Return [x, y] of the center of cell containing provided text 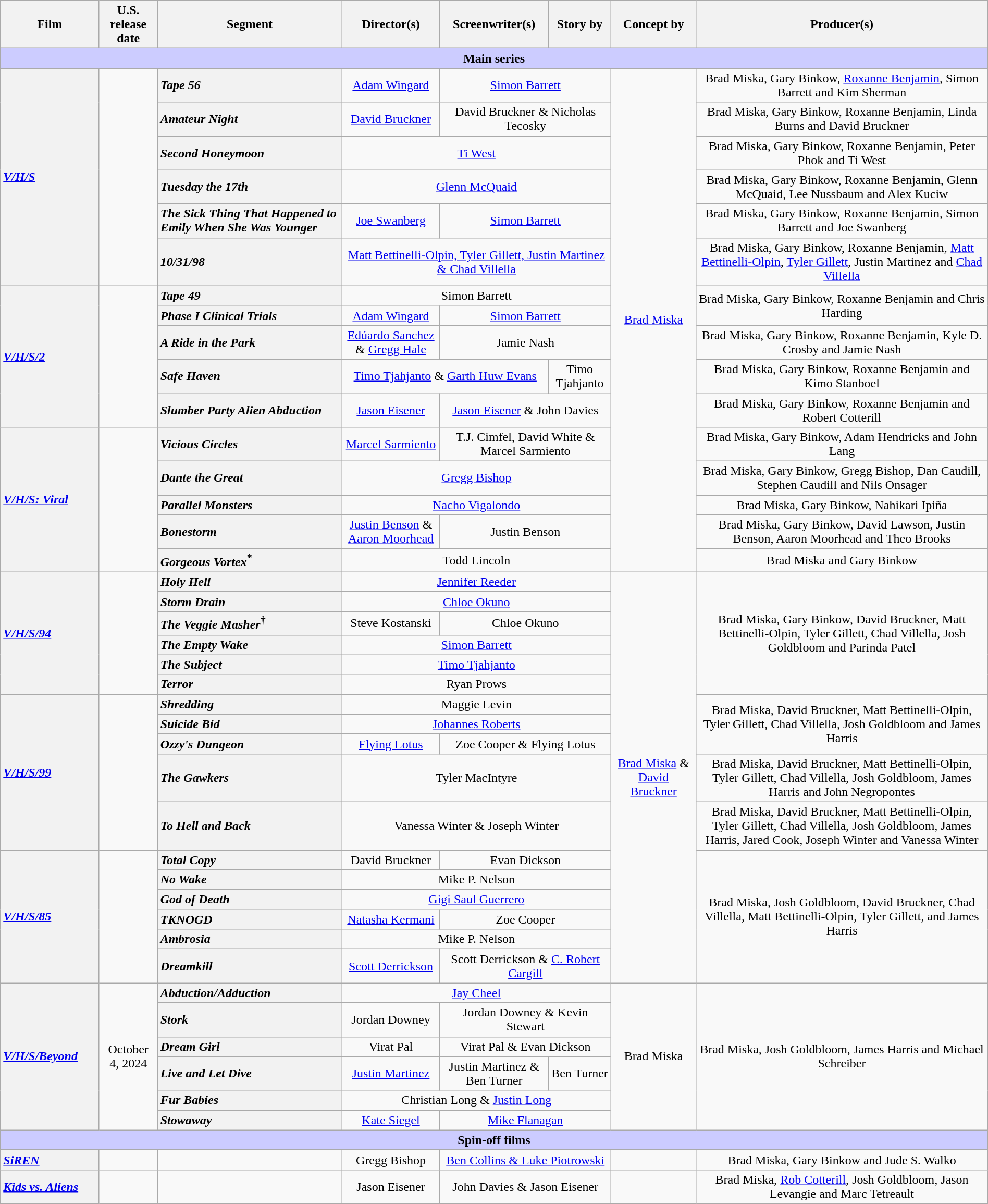
Natasha Kermani [391, 919]
Brad Miska and Gary Binkow [842, 561]
Jason Eisener & John Davies [525, 410]
Brad Miska, Josh Goldbloom, James Harris and Michael Schreiber [842, 1056]
Justin Martinez & Ben Turner [494, 1074]
Producer(s) [842, 24]
Abduction/Adduction [250, 993]
Second Honeymoon [250, 153]
Brad Miska & David Bruckner [653, 778]
Brad Miska, Gary Binkow, Nahikari Ipiña [842, 505]
John Davies & Jason Eisener [525, 1186]
Timo Tjahjanto & Garth Huw Evans [445, 376]
Justin Benson & Aaron Moorhead [391, 532]
Safe Haven [250, 376]
Brad Miska, Gary Binkow, David Bruckner, Matt Bettinelli-Olpin, Tyler Gillett, Chad Villella, Josh Goldbloom and Parinda Patel [842, 633]
To Hell and Back [250, 826]
Vicious Circles [250, 444]
Brad Miska, Gary Binkow, Roxanne Benjamin and Chris Harding [842, 305]
U.S. release date [128, 24]
God of Death [250, 900]
Tape 49 [250, 296]
V/H/S/85 [50, 916]
Amateur Night [250, 119]
Total Copy [250, 860]
Slumber Party Alien Abduction [250, 410]
Jay Cheel [476, 993]
Gorgeous Vortex* [250, 561]
Brad Miska, Josh Goldbloom, David Bruckner, Chad Villella, Matt Bettinelli-Olpin, Tyler Gillett, and James Harris [842, 916]
Brad Miska, Gary Binkow, Roxanne Benjamin, Simon Barrett and Kim Sherman [842, 85]
Film [50, 24]
Jamie Nash [525, 342]
Maggie Levin [476, 704]
Tyler MacIntyre [476, 778]
Suicide Bid [250, 724]
Brad Miska, Gary Binkow, Roxanne Benjamin, Simon Barrett and Joe Swanberg [842, 221]
V/H/S/2 [50, 357]
Virat Pal [391, 1047]
T.J. Cimfel, David White & Marcel Sarmiento [525, 444]
The Gawkers [250, 778]
Brad Miska, Rob Cotterill, Josh Goldbloom, Jason Levangie and Marc Tetreault [842, 1186]
Steve Kostanski [391, 623]
Brad Miska, Gary Binkow, Gregg Bishop, Dan Caudill, Stephen Caudill and Nils Onsager [842, 478]
Glenn McQuaid [476, 187]
Nacho Vigalondo [476, 505]
Brad Miska, Gary Binkow, Adam Hendricks and John Lang [842, 444]
V/H/S [50, 177]
Todd Lincoln [476, 561]
Bonestorm [250, 532]
Brad Miska, Gary Binkow, Roxanne Benjamin, Peter Phok and Ti West [842, 153]
Shredding [250, 704]
Scott Derrickson & C. Robert Cargill [525, 966]
Holy Hell [250, 582]
TKNOGD [250, 919]
Stowaway [250, 1120]
V/H/S: Viral [50, 500]
Brad Miska, Gary Binkow, David Lawson, Justin Benson, Aaron Moorhead and Theo Brooks [842, 532]
Kate Siegel [391, 1120]
Tape 56 [250, 85]
Virat Pal & Evan Dickson [525, 1047]
Brad Miska, Gary Binkow, Roxanne Benjamin, Kyle D. Crosby and Jamie Nash [842, 342]
Main series [494, 58]
V/H/S/99 [50, 772]
Ambrosia [250, 939]
The Subject [250, 665]
Christian Long & Justin Long [476, 1100]
No Wake [250, 880]
Live and Let Dive [250, 1074]
The Veggie Masher† [250, 623]
Jordan Downey [391, 1019]
Johannes Roberts [476, 724]
Dream Girl [250, 1047]
SiREN [50, 1160]
Concept by [653, 24]
V/H/S/Beyond [50, 1056]
Brad Miska, David Bruckner, Matt Bettinelli-Olpin, Tyler Gillett, Chad Villella, Josh Goldbloom and James Harris [842, 724]
10/31/98 [250, 262]
Zoe Cooper [525, 919]
Edúardo Sanchez & Gregg Hale [391, 342]
A Ride in the Park [250, 342]
Spin-off films [494, 1140]
Marcel Sarmiento [391, 444]
Phase I Clinical Trials [250, 315]
Terror [250, 684]
Ozzy's Dungeon [250, 744]
Story by [579, 24]
Brad Miska, Gary Binkow, Roxanne Benjamin, Matt Bettinelli-Olpin, Tyler Gillett, Justin Martinez and Chad Villella [842, 262]
Ryan Prows [476, 684]
Brad Miska, Gary Binkow, Roxanne Benjamin and Robert Cotterill [842, 410]
Ben Turner [579, 1074]
Segment [250, 24]
Director(s) [391, 24]
Mike Flanagan [525, 1120]
Brad Miska, Gary Binkow, Roxanne Benjamin, Linda Burns and David Bruckner [842, 119]
Evan Dickson [525, 860]
Dante the Great [250, 478]
Tuesday the 17th [250, 187]
The Sick Thing That Happened to Emily When She Was Younger [250, 221]
V/H/S/94 [50, 633]
Screenwriter(s) [494, 24]
Gigi Saul Guerrero [476, 900]
Justin Benson [525, 532]
Jennifer Reeder [476, 582]
Fur Babies [250, 1100]
Stork [250, 1019]
David Bruckner & Nicholas Tecosky [525, 119]
October 4, 2024 [128, 1056]
Jordan Downey & Kevin Stewart [525, 1019]
Storm Drain [250, 601]
Vanessa Winter & Joseph Winter [476, 826]
Matt Bettinelli-Olpin, Tyler Gillett, Justin Martinez & Chad Villella [476, 262]
Joe Swanberg [391, 221]
Brad Miska, Gary Binkow, Roxanne Benjamin, Glenn McQuaid, Lee Nussbaum and Alex Kuciw [842, 187]
Flying Lotus [391, 744]
Justin Martinez [391, 1074]
Ti West [476, 153]
Ben Collins & Luke Piotrowski [525, 1160]
Zoe Cooper & Flying Lotus [525, 744]
The Empty Wake [250, 645]
Kids vs. Aliens [50, 1186]
Brad Miska, Gary Binkow and Jude S. Walko [842, 1160]
Dreamkill [250, 966]
Parallel Monsters [250, 505]
Brad Miska, Gary Binkow, Roxanne Benjamin and Kimo Stanboel [842, 376]
Brad Miska, David Bruckner, Matt Bettinelli-Olpin, Tyler Gillett, Chad Villella, Josh Goldbloom, James Harris and John Negropontes [842, 778]
Scott Derrickson [391, 966]
